Return the [X, Y] coordinate for the center point of the cell that contains the specified text.  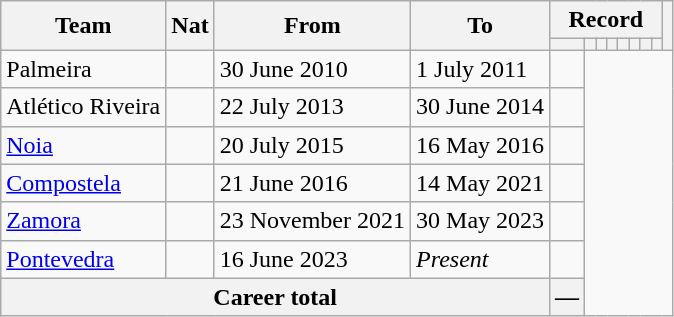
Present [480, 259]
Nat [190, 26]
16 June 2023 [312, 259]
Career total [276, 297]
20 July 2015 [312, 145]
Zamora [84, 221]
Pontevedra [84, 259]
30 June 2010 [312, 69]
Team [84, 26]
From [312, 26]
22 July 2013 [312, 107]
To [480, 26]
— [568, 297]
Compostela [84, 183]
14 May 2021 [480, 183]
Record [606, 20]
16 May 2016 [480, 145]
23 November 2021 [312, 221]
21 June 2016 [312, 183]
Noia [84, 145]
Atlético Riveira [84, 107]
30 May 2023 [480, 221]
Palmeira [84, 69]
1 July 2011 [480, 69]
30 June 2014 [480, 107]
